For the text-containing cell, return its midpoint in [x, y] coordinate format. 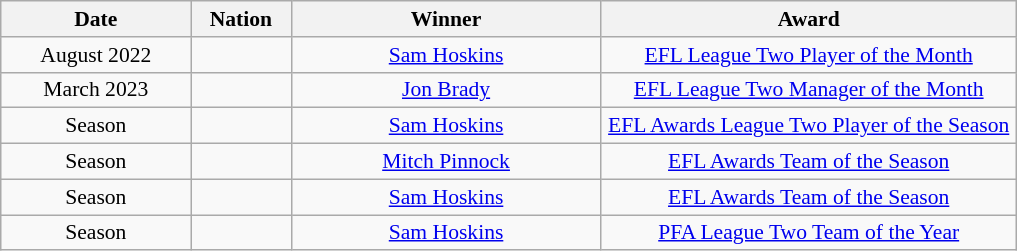
March 2023 [96, 90]
EFL League Two Player of the Month [808, 55]
Date [96, 19]
PFA League Two Team of the Year [808, 233]
EFL Awards League Two Player of the Season [808, 126]
Award [808, 19]
EFL League Two Manager of the Month [808, 90]
Jon Brady [446, 90]
Mitch Pinnock [446, 162]
August 2022 [96, 55]
Winner [446, 19]
Nation [241, 19]
